Locate the cell with the specified text and output its (x, y) center coordinate. 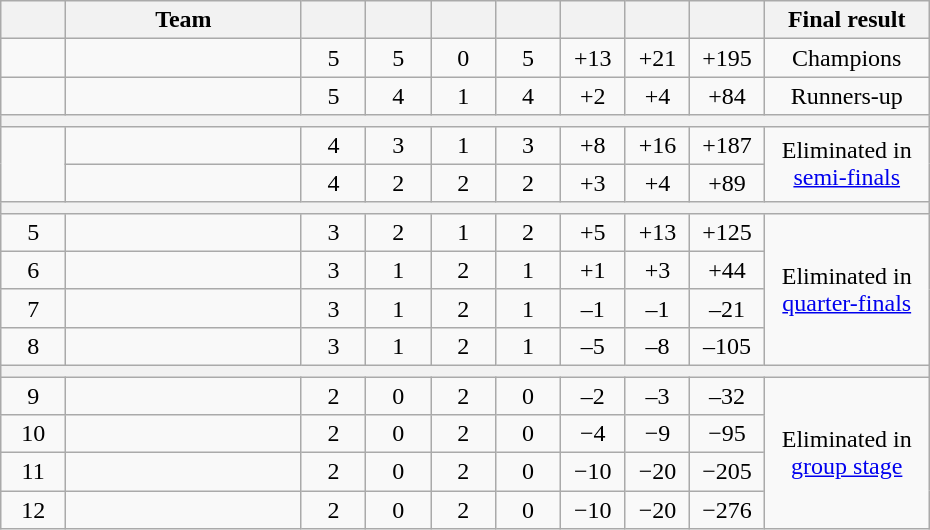
+16 (658, 145)
–3 (658, 395)
Eliminated in group stage (846, 452)
+2 (592, 96)
7 (34, 308)
–105 (727, 346)
Final result (846, 20)
+84 (727, 96)
Runners-up (846, 96)
6 (34, 270)
−276 (727, 510)
+21 (658, 58)
9 (34, 395)
+44 (727, 270)
+8 (592, 145)
–8 (658, 346)
–21 (727, 308)
+195 (727, 58)
11 (34, 472)
Champions (846, 58)
Eliminated in quarter-finals (846, 289)
−205 (727, 472)
–32 (727, 395)
−95 (727, 434)
Eliminated in semi-finals (846, 164)
+1 (592, 270)
12 (34, 510)
+5 (592, 232)
+89 (727, 183)
–2 (592, 395)
–5 (592, 346)
8 (34, 346)
Team (184, 20)
−9 (658, 434)
+187 (727, 145)
−4 (592, 434)
+125 (727, 232)
10 (34, 434)
